Extract the [x, y] coordinate from the center of the cell holding the provided text.  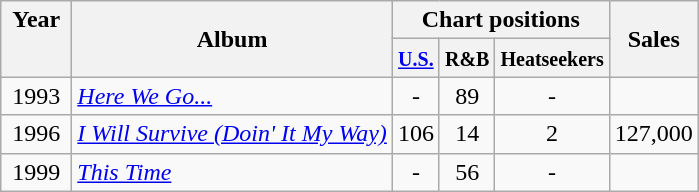
Chart positions [500, 20]
14 [467, 134]
1999 [36, 172]
U.S. [416, 58]
89 [467, 96]
1993 [36, 96]
Here We Go... [232, 96]
Album [232, 39]
Year [36, 39]
R&B [467, 58]
106 [416, 134]
2 [552, 134]
This Time [232, 172]
I Will Survive (Doin' It My Way) [232, 134]
56 [467, 172]
1996 [36, 134]
Sales [654, 39]
127,000 [654, 134]
Heatseekers [552, 58]
